For the text-containing cell, return its midpoint in (X, Y) coordinate format. 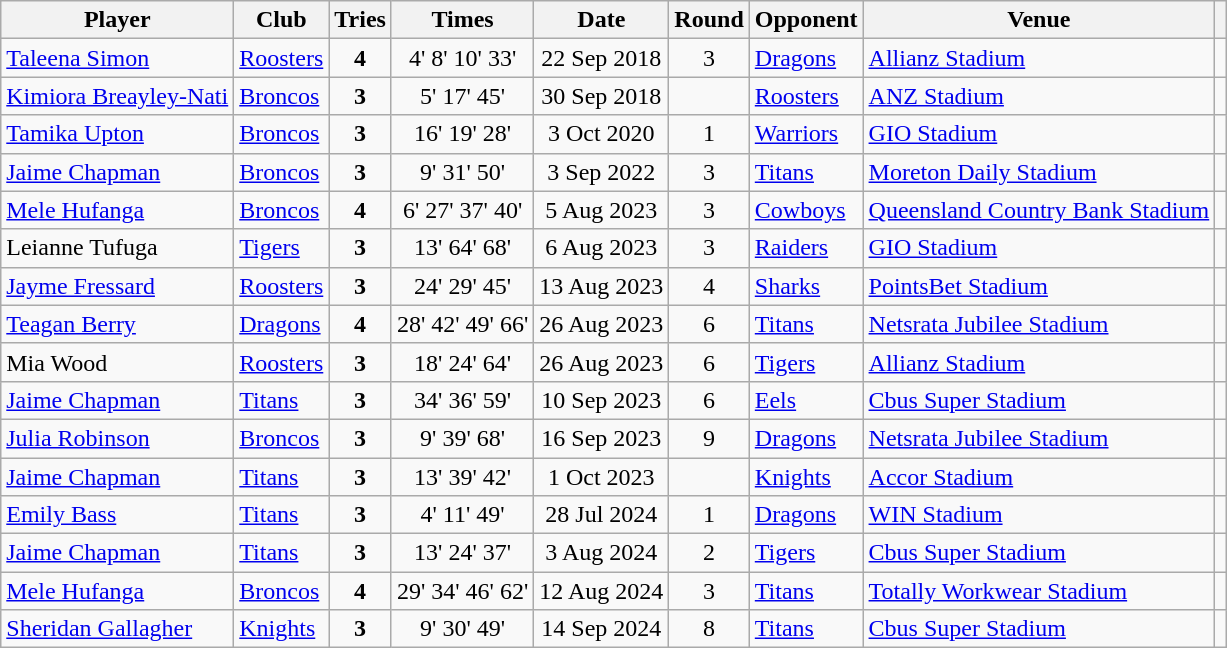
Sheridan Gallagher (118, 629)
9' 30' 49' (462, 629)
9' 31' 50' (462, 172)
PointsBet Stadium (1039, 286)
Cowboys (806, 210)
Leianne Tufuga (118, 248)
Player (118, 20)
Round (709, 20)
18' 24' 64' (462, 362)
13' 39' 42' (462, 477)
Accor Stadium (1039, 477)
Teagan Berry (118, 324)
Club (282, 20)
Warriors (806, 134)
8 (709, 629)
28 Jul 2024 (602, 515)
14 Sep 2024 (602, 629)
30 Sep 2018 (602, 96)
13' 24' 37' (462, 553)
Mia Wood (118, 362)
2 (709, 553)
12 Aug 2024 (602, 591)
6 Aug 2023 (602, 248)
3 Aug 2024 (602, 553)
1 Oct 2023 (602, 477)
Raiders (806, 248)
29' 34' 46' 62' (462, 591)
16' 19' 28' (462, 134)
WIN Stadium (1039, 515)
4' 8' 10' 33' (462, 58)
Opponent (806, 20)
9' 39' 68' (462, 438)
Moreton Daily Stadium (1039, 172)
Tries (360, 20)
5' 17' 45' (462, 96)
Emily Bass (118, 515)
3 Oct 2020 (602, 134)
10 Sep 2023 (602, 400)
34' 36' 59' (462, 400)
16 Sep 2023 (602, 438)
Sharks (806, 286)
Julia Robinson (118, 438)
28' 42' 49' 66' (462, 324)
Totally Workwear Stadium (1039, 591)
Tamika Upton (118, 134)
3 Sep 2022 (602, 172)
Queensland Country Bank Stadium (1039, 210)
9 (709, 438)
Taleena Simon (118, 58)
Venue (1039, 20)
13 Aug 2023 (602, 286)
Date (602, 20)
5 Aug 2023 (602, 210)
Times (462, 20)
22 Sep 2018 (602, 58)
13' 64' 68' (462, 248)
4' 11' 49' (462, 515)
Jayme Fressard (118, 286)
Kimiora Breayley-Nati (118, 96)
ANZ Stadium (1039, 96)
Eels (806, 400)
6' 27' 37' 40' (462, 210)
24' 29' 45' (462, 286)
